Detect which cell encompasses the target text, then output its [X, Y] center coordinate. 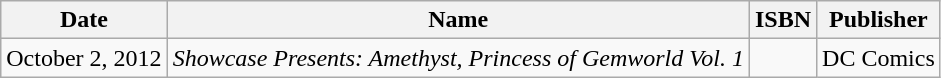
DC Comics [879, 58]
Date [84, 20]
Publisher [879, 20]
October 2, 2012 [84, 58]
ISBN [782, 20]
Showcase Presents: Amethyst, Princess of Gemworld Vol. 1 [458, 58]
Name [458, 20]
